Return the [X, Y] coordinate for the center point of the cell that contains the specified text.  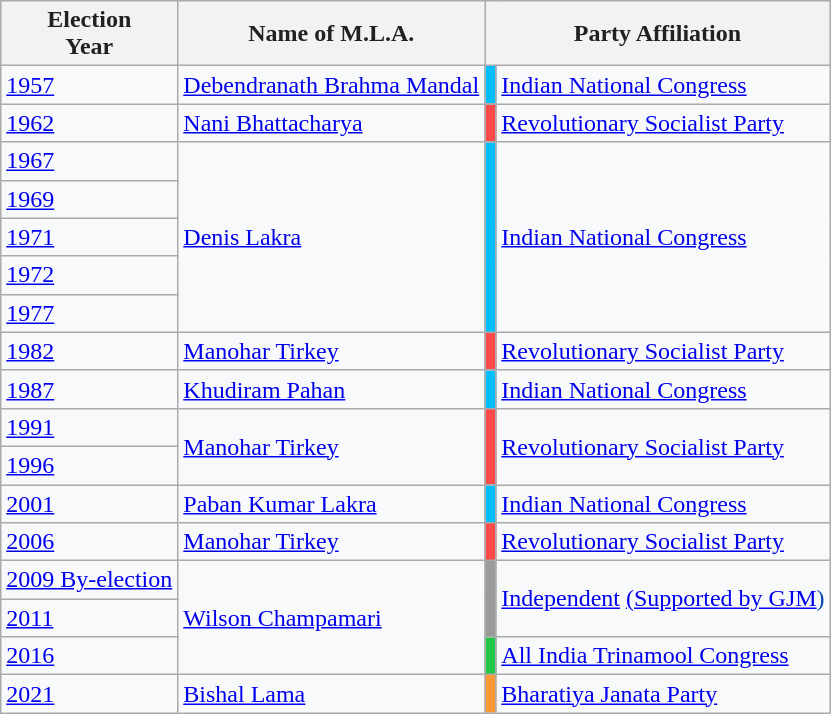
1977 [90, 313]
2011 [90, 618]
Khudiram Pahan [332, 389]
2021 [90, 694]
Debendranath Brahma Mandal [332, 85]
1991 [90, 427]
1971 [90, 237]
1987 [90, 389]
1969 [90, 199]
2006 [90, 542]
Independent (Supported by GJM) [663, 599]
2001 [90, 503]
Bishal Lama [332, 694]
Party Affiliation [658, 34]
Nani Bhattacharya [332, 123]
Bharatiya Janata Party [663, 694]
Paban Kumar Lakra [332, 503]
ElectionYear [90, 34]
Wilson Champamari [332, 618]
Name of M.L.A. [332, 34]
1996 [90, 465]
1982 [90, 351]
2016 [90, 656]
2009 By-election [90, 580]
1972 [90, 275]
All India Trinamool Congress [663, 656]
1967 [90, 161]
Denis Lakra [332, 237]
1962 [90, 123]
1957 [90, 85]
